Identify which cell holds the provided text, then report its [X, Y] central coordinate. 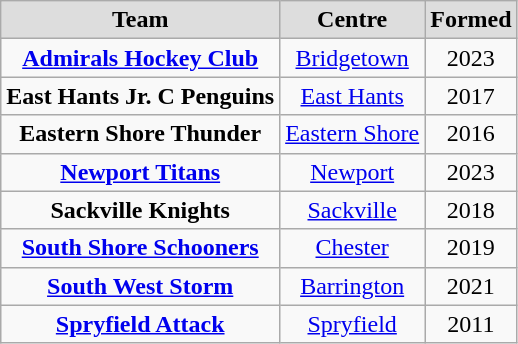
Spryfield [352, 324]
Team [140, 20]
Sackville Knights [140, 210]
2016 [471, 134]
East Hants [352, 96]
Newport Titans [140, 172]
Centre [352, 20]
Admirals Hockey Club [140, 58]
Formed [471, 20]
2021 [471, 286]
Newport [352, 172]
2011 [471, 324]
Eastern Shore [352, 134]
2018 [471, 210]
East Hants Jr. C Penguins [140, 96]
Spryfield Attack [140, 324]
Sackville [352, 210]
South Shore Schooners [140, 248]
Barrington [352, 286]
Eastern Shore Thunder [140, 134]
Bridgetown [352, 58]
2017 [471, 96]
South West Storm [140, 286]
2019 [471, 248]
Chester [352, 248]
